Return [X, Y] of the center of cell containing provided text 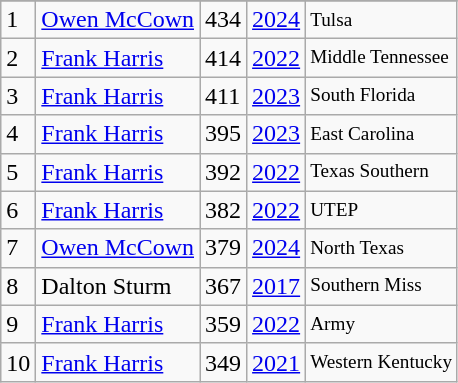
8 [18, 286]
349 [224, 362]
411 [224, 96]
3 [18, 96]
Middle Tennessee [382, 58]
4 [18, 134]
367 [224, 286]
7 [18, 248]
5 [18, 172]
2021 [276, 362]
9 [18, 324]
North Texas [382, 248]
South Florida [382, 96]
2017 [276, 286]
434 [224, 20]
Texas Southern [382, 172]
395 [224, 134]
392 [224, 172]
East Carolina [382, 134]
382 [224, 210]
UTEP [382, 210]
6 [18, 210]
2 [18, 58]
10 [18, 362]
Dalton Sturm [118, 286]
Southern Miss [382, 286]
1 [18, 20]
379 [224, 248]
359 [224, 324]
Tulsa [382, 20]
Army [382, 324]
Western Kentucky [382, 362]
414 [224, 58]
